Provide the (X, Y) coordinate of the cell's center where the given text is located.  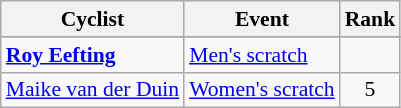
Maike van der Duin (92, 90)
Rank (370, 19)
Women's scratch (262, 90)
Men's scratch (262, 55)
5 (370, 90)
Cyclist (92, 19)
Event (262, 19)
Roy Eefting (92, 55)
